Scan for the cell matching the given text and deliver its (X, Y) coordinate at center. 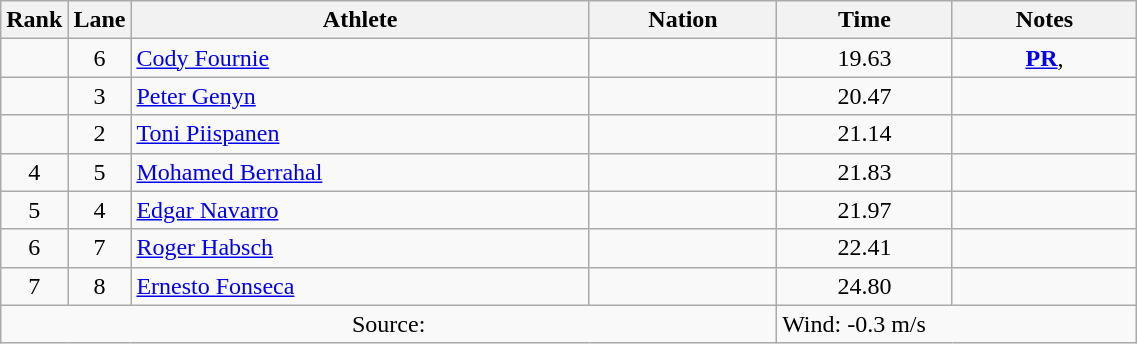
Notes (1044, 20)
PR, (1044, 58)
20.47 (865, 96)
Nation (682, 20)
Peter Genyn (360, 96)
21.97 (865, 210)
8 (100, 286)
Source: (389, 324)
21.14 (865, 134)
24.80 (865, 286)
Roger Habsch (360, 248)
Rank (34, 20)
Time (865, 20)
2 (100, 134)
21.83 (865, 172)
Edgar Navarro (360, 210)
19.63 (865, 58)
Cody Fournie (360, 58)
22.41 (865, 248)
Athlete (360, 20)
Mohamed Berrahal (360, 172)
Toni Piispanen (360, 134)
3 (100, 96)
Ernesto Fonseca (360, 286)
Lane (100, 20)
Wind: -0.3 m/s (957, 324)
